Output the (X, Y) coordinate of the center of the cell containing the given text.  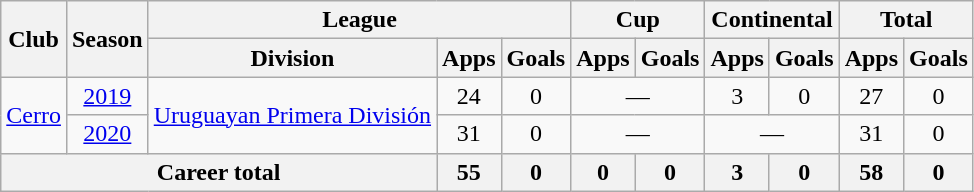
League (360, 20)
24 (469, 96)
Total (906, 20)
2019 (107, 96)
Club (34, 39)
Season (107, 39)
27 (871, 96)
Cup (638, 20)
Division (292, 58)
Career total (219, 172)
Continental (772, 20)
58 (871, 172)
2020 (107, 134)
55 (469, 172)
Cerro (34, 115)
Uruguayan Primera División (292, 115)
